Return the [x, y] coordinate for the center point of the cell that contains the specified text.  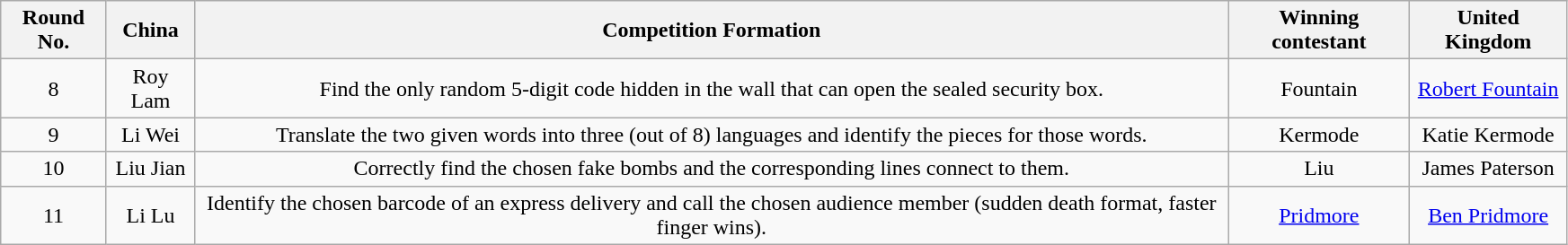
Ben Pridmore [1488, 215]
Round No. [54, 31]
China [150, 31]
Li Wei [150, 135]
Liu [1319, 169]
Winning contestant [1319, 31]
Identify the chosen barcode of an express delivery and call the chosen audience member (sudden death format, faster finger wins). [712, 215]
Roy Lam [150, 88]
9 [54, 135]
Fountain [1319, 88]
11 [54, 215]
Kermode [1319, 135]
Katie Kermode [1488, 135]
Competition Formation [712, 31]
Correctly find the chosen fake bombs and the corresponding lines connect to them. [712, 169]
James Paterson [1488, 169]
Liu Jian [150, 169]
8 [54, 88]
United Kingdom [1488, 31]
Pridmore [1319, 215]
Li Lu [150, 215]
Find the only random 5-digit code hidden in the wall that can open the sealed security box. [712, 88]
10 [54, 169]
Robert Fountain [1488, 88]
Translate the two given words into three (out of 8) languages and identify the pieces for those words. [712, 135]
